From the cell containing the given text, extract its center point as [X, Y] coordinate. 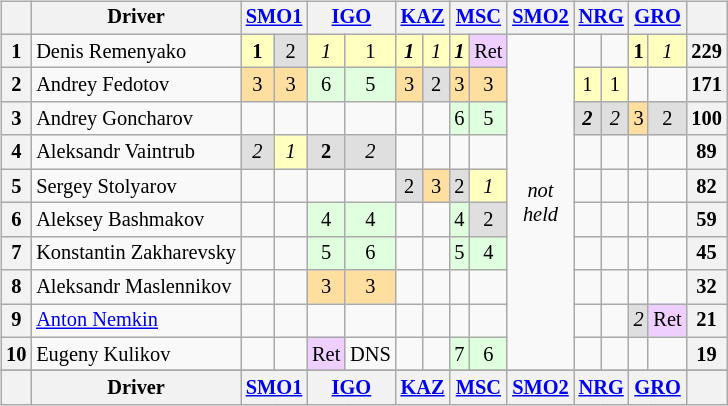
32 [706, 287]
Aleksandr Vaintrub [136, 152]
171 [706, 85]
DNS [370, 354]
Eugeny Kulikov [136, 354]
19 [706, 354]
9 [16, 321]
Aleksandr Maslennikov [136, 287]
59 [706, 220]
21 [706, 321]
notheld [540, 202]
8 [16, 287]
Andrey Fedotov [136, 85]
Denis Remenyako [136, 51]
Konstantin Zakharevsky [136, 253]
229 [706, 51]
45 [706, 253]
Andrey Goncharov [136, 119]
89 [706, 152]
Anton Nemkin [136, 321]
10 [16, 354]
82 [706, 186]
100 [706, 119]
Sergey Stolyarov [136, 186]
Aleksey Bashmakov [136, 220]
